Detect which cell encompasses the target text, then output its [x, y] center coordinate. 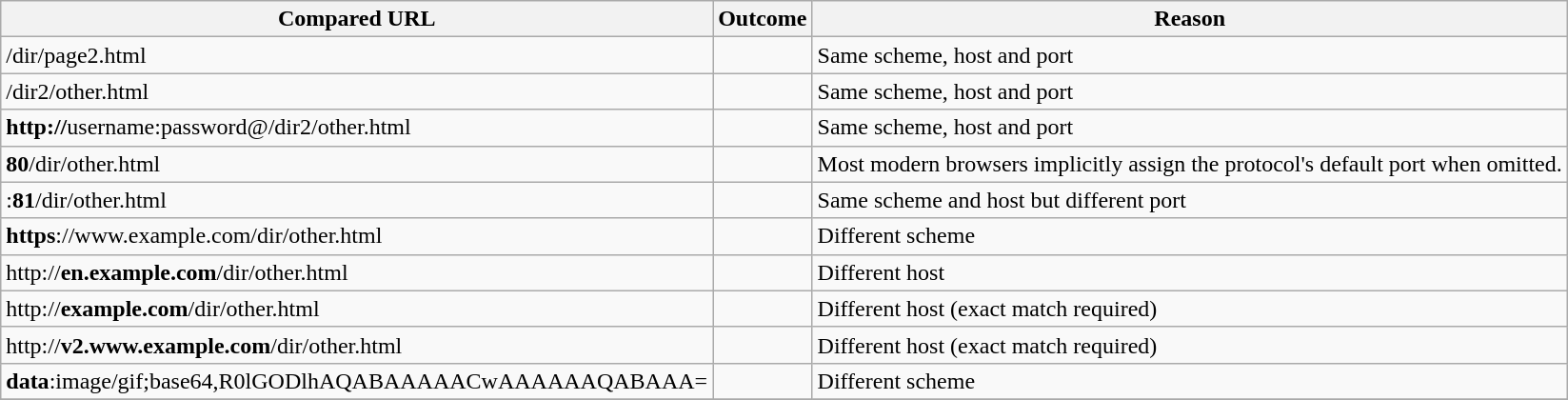
http://en.example.com/dir/other.html [357, 272]
Reason [1190, 19]
Outcome [763, 19]
Same scheme and host but different port [1190, 200]
Different host [1190, 272]
data:image/gif;base64,R0lGODlhAQABAAAAACwAAAAAAQABAAA= [357, 381]
/dir2/other.html [357, 91]
http://username:password@/dir2/other.html [357, 128]
http://v2.www.example.com/dir/other.html [357, 345]
Compared URL [357, 19]
Most modern browsers implicitly assign the protocol's default port when omitted. [1190, 164]
/dir/page2.html [357, 55]
80/dir/other.html [357, 164]
https://www.example.com/dir/other.html [357, 236]
http://example.com/dir/other.html [357, 309]
:81/dir/other.html [357, 200]
